Output the (X, Y) coordinate of the center of the cell containing the given text.  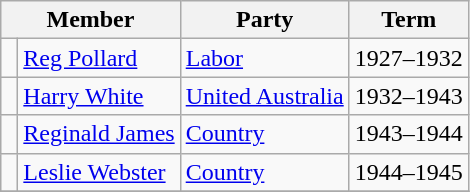
Term (408, 20)
Member (90, 20)
1943–1944 (408, 134)
Reg Pollard (99, 58)
Labor (264, 58)
1927–1932 (408, 58)
Party (264, 20)
Leslie Webster (99, 172)
Harry White (99, 96)
Reginald James (99, 134)
United Australia (264, 96)
1932–1943 (408, 96)
1944–1945 (408, 172)
